For the text-containing cell, return its midpoint in [X, Y] coordinate format. 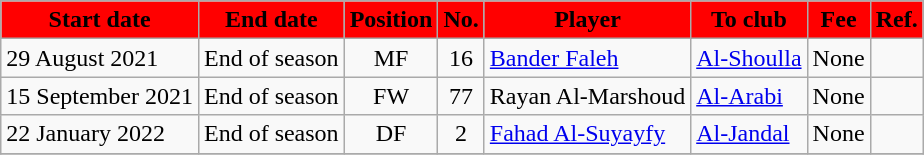
77 [461, 96]
No. [461, 20]
To club [749, 20]
Rayan Al-Marshoud [587, 96]
Bander Faleh [587, 58]
Al-Shoulla [749, 58]
22 January 2022 [100, 134]
MF [391, 58]
DF [391, 134]
Ref. [896, 20]
Al-Jandal [749, 134]
End date [271, 20]
Start date [100, 20]
Al-Arabi [749, 96]
16 [461, 58]
FW [391, 96]
Fee [838, 20]
Player [587, 20]
Fahad Al-Suyayfy [587, 134]
15 September 2021 [100, 96]
Position [391, 20]
2 [461, 134]
29 August 2021 [100, 58]
